Identify which cell holds the provided text, then report its [X, Y] central coordinate. 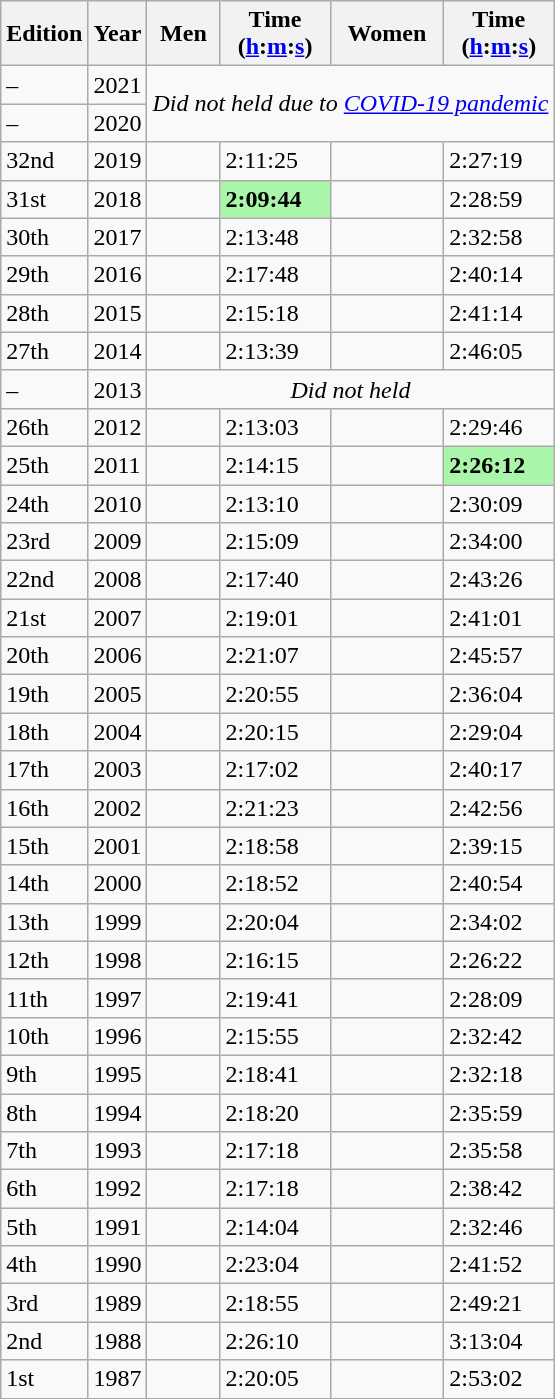
27th [44, 351]
2:15:55 [275, 1036]
2:16:15 [275, 960]
14th [44, 884]
2:46:05 [499, 351]
20th [44, 656]
2:40:54 [499, 884]
Edition [44, 34]
2011 [118, 465]
2:21:23 [275, 808]
2:40:17 [499, 770]
2:34:02 [499, 922]
2:20:55 [275, 694]
2:19:41 [275, 998]
2:45:57 [499, 656]
21st [44, 618]
2nd [44, 1341]
2:38:42 [499, 1189]
1998 [118, 960]
26th [44, 427]
9th [44, 1074]
Did not held due to COVID-19 pandemic [350, 104]
2:26:22 [499, 960]
2012 [118, 427]
1999 [118, 922]
1997 [118, 998]
2017 [118, 237]
1987 [118, 1379]
25th [44, 465]
2:32:42 [499, 1036]
2:20:15 [275, 732]
2:30:09 [499, 503]
2:41:14 [499, 313]
2:41:01 [499, 618]
2010 [118, 503]
2:14:04 [275, 1227]
2:20:04 [275, 922]
11th [44, 998]
2:11:25 [275, 161]
2:19:01 [275, 618]
1990 [118, 1265]
1991 [118, 1227]
13th [44, 922]
22nd [44, 580]
31st [44, 199]
2:29:46 [499, 427]
3:13:04 [499, 1341]
2:15:18 [275, 313]
1995 [118, 1074]
1988 [118, 1341]
3rd [44, 1303]
2:40:14 [499, 275]
1st [44, 1379]
12th [44, 960]
2:18:52 [275, 884]
2008 [118, 580]
1989 [118, 1303]
29th [44, 275]
2014 [118, 351]
7th [44, 1151]
32nd [44, 161]
10th [44, 1036]
2:39:15 [499, 846]
2009 [118, 542]
2:35:59 [499, 1113]
Year [118, 34]
2013 [118, 389]
2:17:40 [275, 580]
2:43:26 [499, 580]
2:18:55 [275, 1303]
2021 [118, 85]
2015 [118, 313]
Women [387, 34]
2:29:04 [499, 732]
18th [44, 732]
1993 [118, 1151]
2:17:48 [275, 275]
2:13:39 [275, 351]
24th [44, 503]
Did not held [350, 389]
2006 [118, 656]
30th [44, 237]
2:15:09 [275, 542]
2:26:12 [499, 465]
2005 [118, 694]
2002 [118, 808]
2:53:02 [499, 1379]
2007 [118, 618]
2:27:19 [499, 161]
28th [44, 313]
17th [44, 770]
2020 [118, 123]
2:34:00 [499, 542]
2003 [118, 770]
2:32:46 [499, 1227]
2:23:04 [275, 1265]
2:32:58 [499, 237]
1996 [118, 1036]
6th [44, 1189]
2:42:56 [499, 808]
23rd [44, 542]
2:49:21 [499, 1303]
2:13:10 [275, 503]
2:18:58 [275, 846]
2019 [118, 161]
2:14:15 [275, 465]
2001 [118, 846]
2:18:20 [275, 1113]
15th [44, 846]
2:28:09 [499, 998]
2:21:07 [275, 656]
2:26:10 [275, 1341]
2:09:44 [275, 199]
2004 [118, 732]
4th [44, 1265]
Men [184, 34]
2:18:41 [275, 1074]
2:17:02 [275, 770]
2000 [118, 884]
2:13:03 [275, 427]
2:32:18 [499, 1074]
1992 [118, 1189]
2016 [118, 275]
2:35:58 [499, 1151]
5th [44, 1227]
2:13:48 [275, 237]
16th [44, 808]
2:36:04 [499, 694]
2:28:59 [499, 199]
8th [44, 1113]
2:41:52 [499, 1265]
19th [44, 694]
2018 [118, 199]
1994 [118, 1113]
2:20:05 [275, 1379]
